From the cell containing the given text, extract its center point as (X, Y) coordinate. 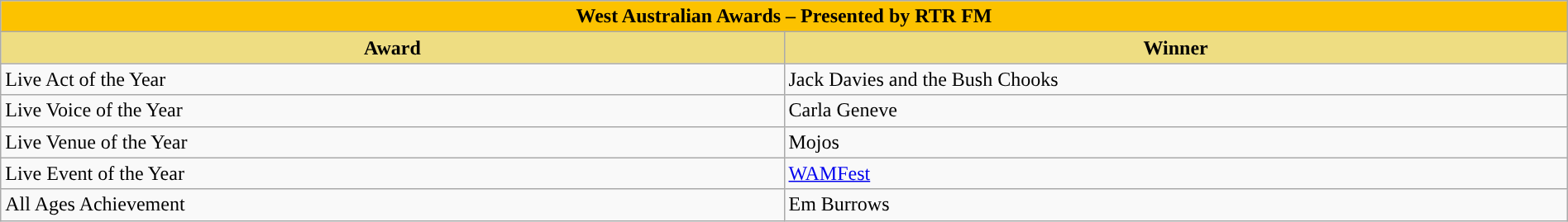
Live Event of the Year (392, 173)
Mojos (1176, 142)
WAMFest (1176, 173)
Award (392, 48)
Em Burrows (1176, 205)
Live Venue of the Year (392, 142)
Jack Davies and the Bush Chooks (1176, 79)
Live Act of the Year (392, 79)
All Ages Achievement (392, 205)
Carla Geneve (1176, 111)
Winner (1176, 48)
West Australian Awards – Presented by RTR FM (784, 17)
Live Voice of the Year (392, 111)
